For the text-containing cell, return its midpoint in (x, y) coordinate format. 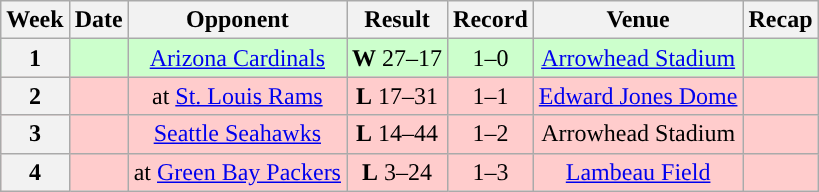
Lambeau Field (638, 172)
Opponent (237, 20)
1–1 (491, 96)
1 (35, 58)
4 (35, 172)
Arizona Cardinals (237, 58)
at Green Bay Packers (237, 172)
1–2 (491, 134)
Date (98, 20)
W 27–17 (396, 58)
Seattle Seahawks (237, 134)
L 17–31 (396, 96)
1–3 (491, 172)
Edward Jones Dome (638, 96)
3 (35, 134)
2 (35, 96)
Result (396, 20)
Recap (780, 20)
Record (491, 20)
Venue (638, 20)
at St. Louis Rams (237, 96)
L 14–44 (396, 134)
Week (35, 20)
1–0 (491, 58)
L 3–24 (396, 172)
